From the cell containing the given text, extract its center point as (x, y) coordinate. 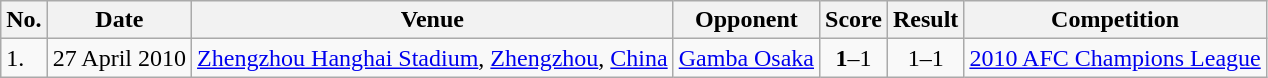
Venue (433, 20)
Score (854, 20)
Competition (1115, 20)
2010 AFC Champions League (1115, 58)
Date (119, 20)
No. (24, 20)
1. (24, 58)
Zhengzhou Hanghai Stadium, Zhengzhou, China (433, 58)
Opponent (746, 20)
27 April 2010 (119, 58)
Result (925, 20)
Gamba Osaka (746, 58)
